Extract the [X, Y] coordinate from the center of the cell holding the provided text.  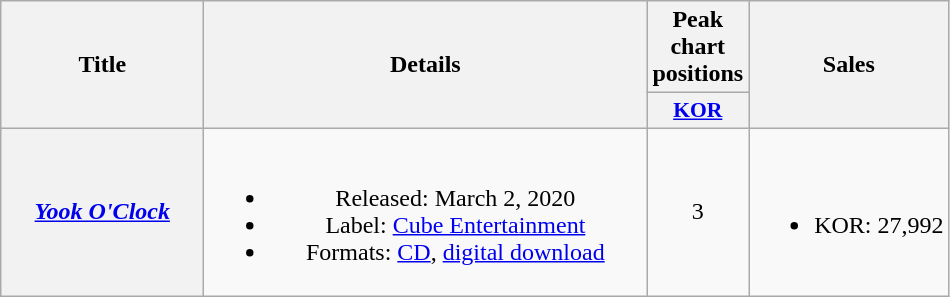
Released: March 2, 2020Label: Cube EntertainmentFormats: CD, digital download [426, 212]
Yook O'Clock [102, 212]
Details [426, 65]
Sales [849, 65]
Peak chart positions [698, 47]
KOR: 27,992 [849, 212]
3 [698, 212]
KOR [698, 111]
Title [102, 65]
